Pinpoint the cell where the given text exists, returning its [X, Y] midpoint coordinate. 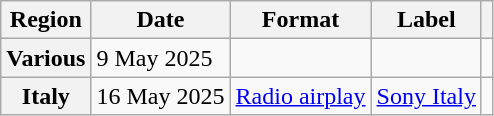
Italy [46, 96]
Sony Italy [426, 96]
Date [160, 20]
16 May 2025 [160, 96]
9 May 2025 [160, 58]
Label [426, 20]
Region [46, 20]
Radio airplay [300, 96]
Various [46, 58]
Format [300, 20]
